From the cell containing the given text, extract its center point as (x, y) coordinate. 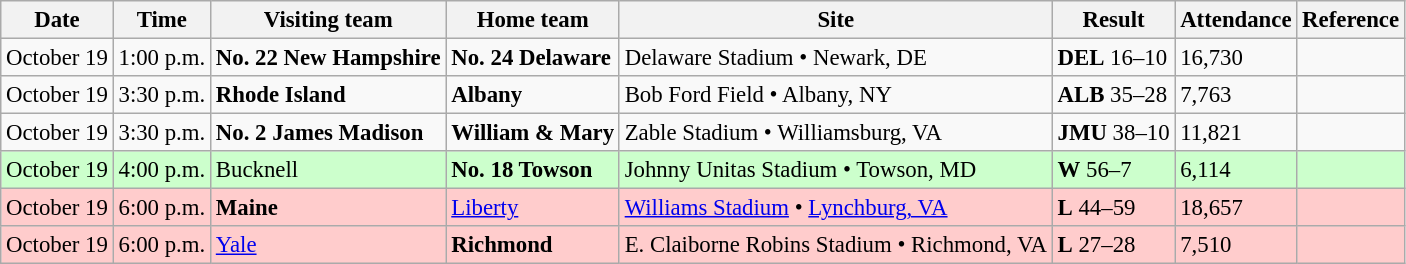
18,657 (1236, 208)
JMU 38–10 (1114, 133)
No. 2 James Madison (328, 133)
Williams Stadium • Lynchburg, VA (836, 208)
11,821 (1236, 133)
Yale (328, 245)
Liberty (532, 208)
Date (57, 20)
Reference (1351, 20)
Zable Stadium • Williamsburg, VA (836, 133)
Rhode Island (328, 95)
William & Mary (532, 133)
1:00 p.m. (162, 58)
No. 22 New Hampshire (328, 58)
W 56–7 (1114, 170)
Result (1114, 20)
L 27–28 (1114, 245)
16,730 (1236, 58)
E. Claiborne Robins Stadium • Richmond, VA (836, 245)
Home team (532, 20)
Albany (532, 95)
Richmond (532, 245)
6,114 (1236, 170)
No. 18 Towson (532, 170)
Delaware Stadium • Newark, DE (836, 58)
No. 24 Delaware (532, 58)
Maine (328, 208)
7,510 (1236, 245)
Site (836, 20)
4:00 p.m. (162, 170)
7,763 (1236, 95)
ALB 35–28 (1114, 95)
Bucknell (328, 170)
DEL 16–10 (1114, 58)
Bob Ford Field • Albany, NY (836, 95)
Visiting team (328, 20)
L 44–59 (1114, 208)
Attendance (1236, 20)
Time (162, 20)
Johnny Unitas Stadium • Towson, MD (836, 170)
